Locate the cell with the specified text and output its [X, Y] center coordinate. 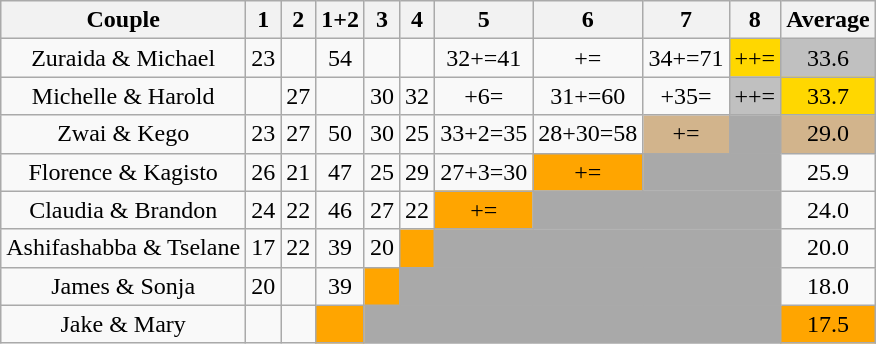
1 [264, 20]
4 [418, 20]
24.0 [828, 210]
3 [382, 20]
54 [340, 58]
1+2 [340, 20]
20.0 [828, 248]
25.9 [828, 172]
Zuraida & Michael [124, 58]
47 [340, 172]
28+30=58 [588, 134]
+35= [686, 96]
+6= [484, 96]
8 [755, 20]
21 [298, 172]
33.7 [828, 96]
46 [340, 210]
17 [264, 248]
26 [264, 172]
5 [484, 20]
18.0 [828, 286]
Jake & Mary [124, 324]
33+2=35 [484, 134]
27+3=30 [484, 172]
32+=41 [484, 58]
Claudia & Brandon [124, 210]
6 [588, 20]
24 [264, 210]
2 [298, 20]
17.5 [828, 324]
Michelle & Harold [124, 96]
7 [686, 20]
31+=60 [588, 96]
Couple [124, 20]
33.6 [828, 58]
34+=71 [686, 58]
James & Sonja [124, 286]
50 [340, 134]
Florence & Kagisto [124, 172]
Average [828, 20]
Zwai & Kego [124, 134]
32 [418, 96]
29 [418, 172]
29.0 [828, 134]
Ashifashabba & Tselane [124, 248]
